Return the [X, Y] coordinate for the center point of the cell that contains the specified text.  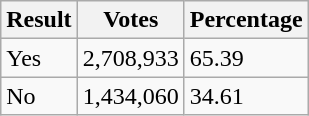
Percentage [246, 20]
1,434,060 [130, 96]
34.61 [246, 96]
Result [39, 20]
No [39, 96]
Votes [130, 20]
Yes [39, 58]
2,708,933 [130, 58]
65.39 [246, 58]
